Output the [X, Y] coordinate of the center of the cell containing the given text.  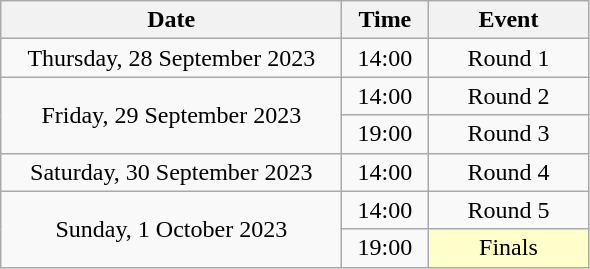
Date [172, 20]
Round 5 [508, 210]
Round 2 [508, 96]
Round 4 [508, 172]
Time [385, 20]
Thursday, 28 September 2023 [172, 58]
Friday, 29 September 2023 [172, 115]
Round 1 [508, 58]
Finals [508, 248]
Event [508, 20]
Sunday, 1 October 2023 [172, 229]
Round 3 [508, 134]
Saturday, 30 September 2023 [172, 172]
